Scan for the cell matching the given text and deliver its [X, Y] coordinate at center. 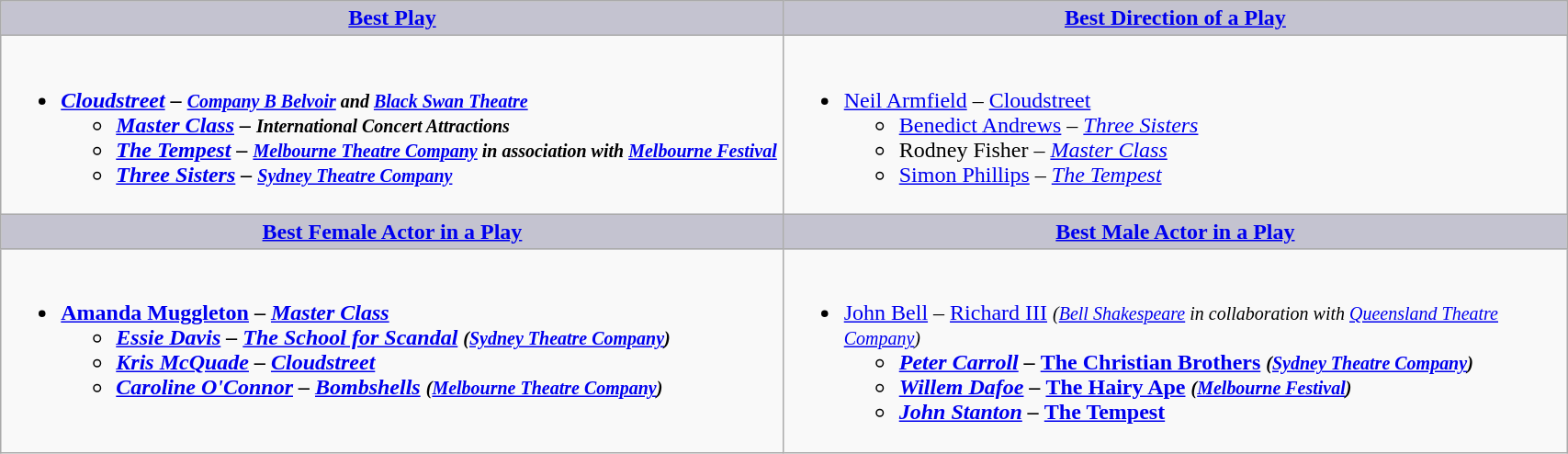
Best Female Actor in a Play [392, 232]
Best Direction of a Play [1175, 18]
Best Play [392, 18]
Neil Armfield – CloudstreetBenedict Andrews – Three SistersRodney Fisher – Master ClassSimon Phillips – The Tempest [1175, 125]
Best Male Actor in a Play [1175, 232]
